Provide the [x, y] coordinate of the cell's center where the given text is located.  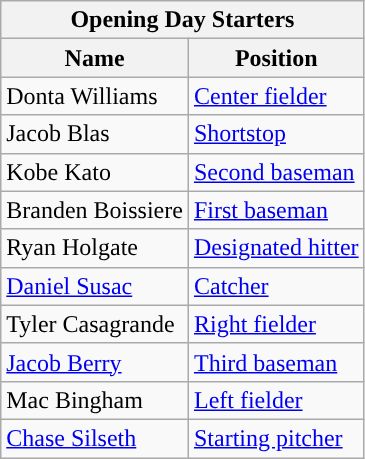
Right fielder [276, 324]
Second baseman [276, 172]
Left fielder [276, 400]
Jacob Blas [95, 134]
Tyler Casagrande [95, 324]
Opening Day Starters [182, 20]
Designated hitter [276, 248]
Third baseman [276, 362]
Mac Bingham [95, 400]
Shortstop [276, 134]
Position [276, 58]
Starting pitcher [276, 438]
Name [95, 58]
Donta Williams [95, 96]
Ryan Holgate [95, 248]
Center fielder [276, 96]
First baseman [276, 210]
Kobe Kato [95, 172]
Jacob Berry [95, 362]
Branden Boissiere [95, 210]
Daniel Susac [95, 286]
Catcher [276, 286]
Chase Silseth [95, 438]
